Scan for the cell matching the given text and deliver its [X, Y] coordinate at center. 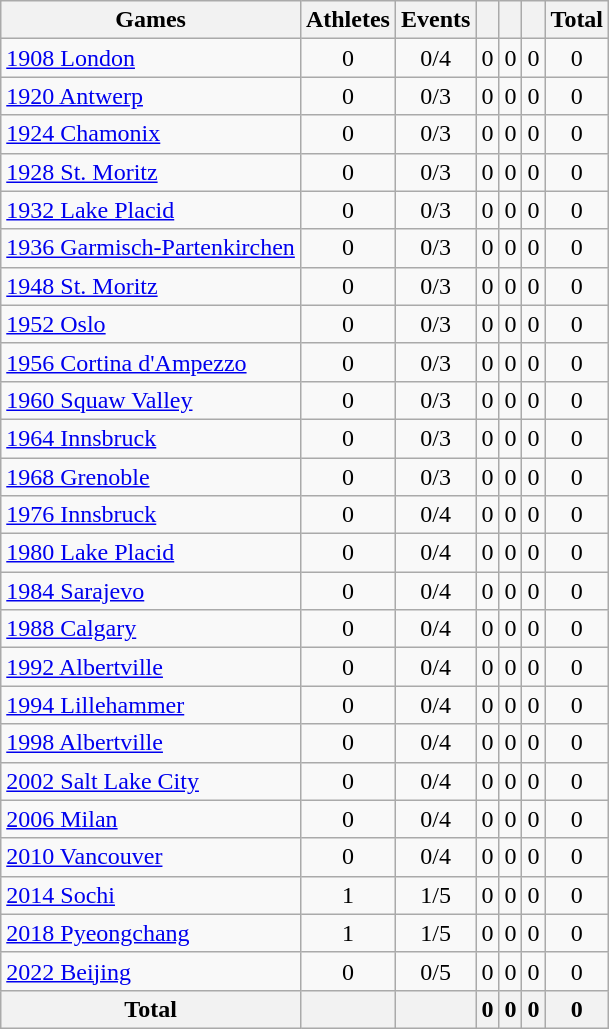
2010 Vancouver [151, 857]
1936 Garmisch-Partenkirchen [151, 248]
2006 Milan [151, 819]
Events [435, 20]
1956 Cortina d'Ampezzo [151, 362]
1998 Albertville [151, 743]
1976 Innsbruck [151, 515]
1968 Grenoble [151, 477]
0/5 [435, 971]
1994 Lillehammer [151, 705]
2018 Pyeongchang [151, 933]
1908 London [151, 58]
1988 Calgary [151, 629]
1932 Lake Placid [151, 210]
Games [151, 20]
1964 Innsbruck [151, 438]
1952 Oslo [151, 324]
1984 Sarajevo [151, 591]
Athletes [348, 20]
1992 Albertville [151, 667]
1928 St. Moritz [151, 172]
2014 Sochi [151, 895]
1980 Lake Placid [151, 553]
1960 Squaw Valley [151, 400]
1924 Chamonix [151, 134]
1920 Antwerp [151, 96]
1948 St. Moritz [151, 286]
2002 Salt Lake City [151, 781]
2022 Beijing [151, 971]
